Scan for the cell matching the given text and deliver its (X, Y) coordinate at center. 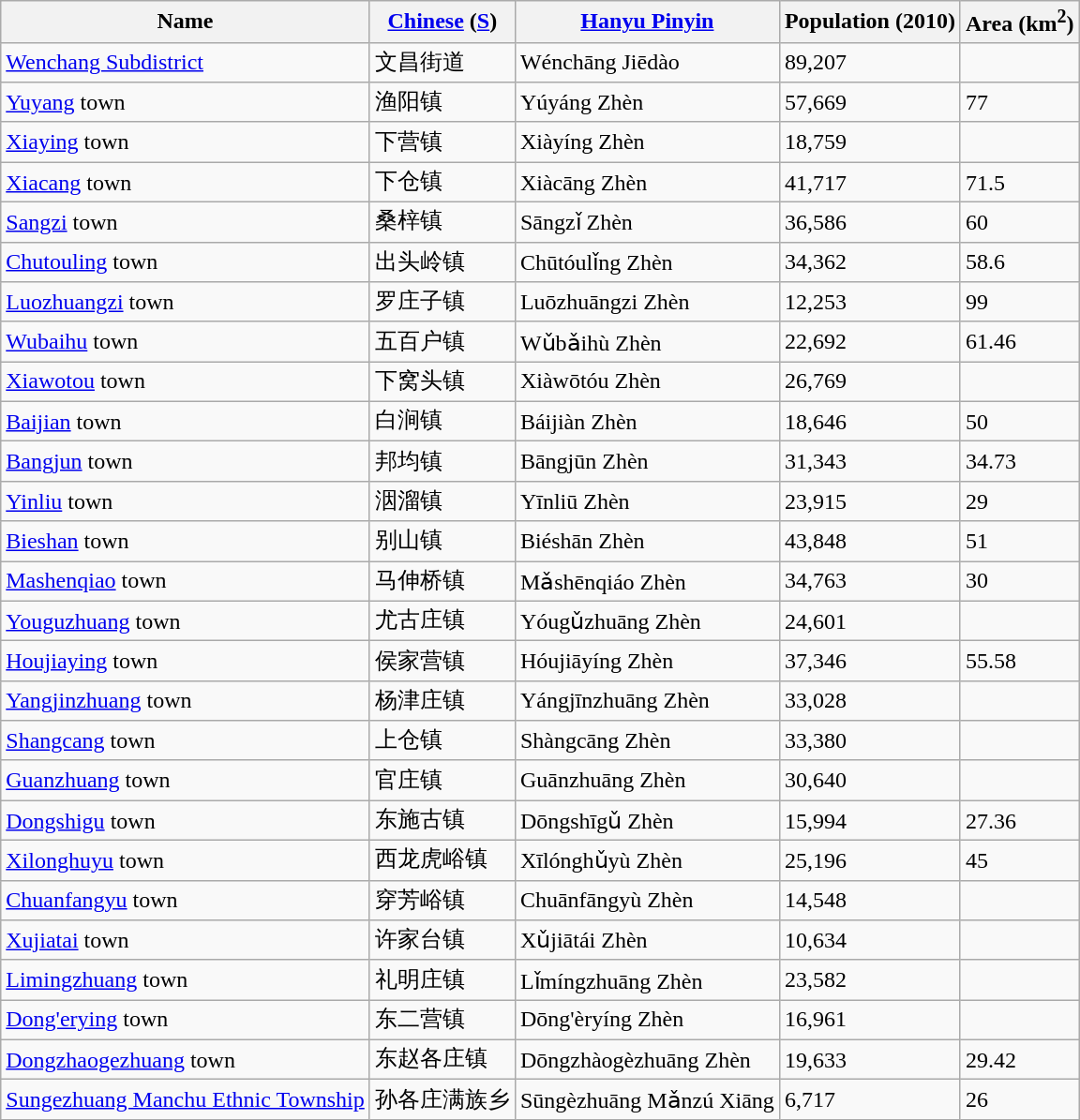
26 (1020, 1100)
Bieshan town (186, 542)
45 (1020, 860)
Mashenqiao town (186, 581)
29.42 (1020, 1059)
Luōzhuāngzi Zhèn (647, 302)
邦均镇 (442, 461)
16,961 (870, 1020)
Hóujiāyíng Zhèn (647, 662)
官庄镇 (442, 780)
Guanzhuang town (186, 780)
58.6 (1020, 262)
Yīnliū Zhèn (647, 500)
尤古庄镇 (442, 620)
Dongshigu town (186, 821)
Xiacang town (186, 182)
Xujiatai town (186, 941)
桑梓镇 (442, 223)
37,346 (870, 662)
Dōng'èryíng Zhèn (647, 1020)
文昌街道 (442, 62)
18,646 (870, 422)
孙各庄满族乡 (442, 1100)
Bangjun town (186, 461)
Wǔbǎihù Zhèn (647, 341)
五百户镇 (442, 341)
Baijian town (186, 422)
Mǎshēnqiáo Zhèn (647, 581)
Wénchāng Jiēdào (647, 62)
下窝头镇 (442, 382)
Dōngshīgǔ Zhèn (647, 821)
东赵各庄镇 (442, 1059)
61.46 (1020, 341)
Xīlónghǔyù Zhèn (647, 860)
白涧镇 (442, 422)
许家台镇 (442, 941)
Xǔjiātái Zhèn (647, 941)
礼明庄镇 (442, 980)
Biéshān Zhèn (647, 542)
Lǐmíngzhuāng Zhèn (647, 980)
Wubaihu town (186, 341)
上仓镇 (442, 740)
Xiàcāng Zhèn (647, 182)
12,253 (870, 302)
34,362 (870, 262)
71.5 (1020, 182)
Dongzhaogezhuang town (186, 1059)
34,763 (870, 581)
Youguzhuang town (186, 620)
30 (1020, 581)
Sūngèzhuāng Mǎnzú Xiāng (647, 1100)
Dong'erying town (186, 1020)
33,028 (870, 701)
10,634 (870, 941)
出头岭镇 (442, 262)
29 (1020, 500)
Chūtóulǐng Zhèn (647, 262)
Sungezhuang Manchu Ethnic Township (186, 1100)
Sangzi town (186, 223)
14,548 (870, 900)
Shangcang town (186, 740)
杨津庄镇 (442, 701)
Luozhuangzi town (186, 302)
Chuanfangyu town (186, 900)
50 (1020, 422)
西龙虎峪镇 (442, 860)
24,601 (870, 620)
Xiawotou town (186, 382)
Báijiàn Zhèn (647, 422)
侯家营镇 (442, 662)
43,848 (870, 542)
23,915 (870, 500)
36,586 (870, 223)
Population (2010) (870, 22)
Yuyang town (186, 103)
Guānzhuāng Zhèn (647, 780)
51 (1020, 542)
Hanyu Pinyin (647, 22)
Xiaying town (186, 142)
Yangjinzhuang town (186, 701)
Xilonghuyu town (186, 860)
34.73 (1020, 461)
57,669 (870, 103)
55.58 (1020, 662)
罗庄子镇 (442, 302)
15,994 (870, 821)
77 (1020, 103)
穿芳峪镇 (442, 900)
89,207 (870, 62)
Yinliu town (186, 500)
Chutouling town (186, 262)
22,692 (870, 341)
Xiàwōtóu Zhèn (647, 382)
Yóugǔzhuāng Zhèn (647, 620)
99 (1020, 302)
41,717 (870, 182)
Chuānfāngyù Zhèn (647, 900)
东施古镇 (442, 821)
33,380 (870, 740)
下仓镇 (442, 182)
Wenchang Subdistrict (186, 62)
渔阳镇 (442, 103)
60 (1020, 223)
30,640 (870, 780)
Area (km2) (1020, 22)
18,759 (870, 142)
Yángjīnzhuāng Zhèn (647, 701)
洇溜镇 (442, 500)
Chinese (S) (442, 22)
19,633 (870, 1059)
别山镇 (442, 542)
东二营镇 (442, 1020)
Bāngjūn Zhèn (647, 461)
26,769 (870, 382)
Name (186, 22)
Shàngcāng Zhèn (647, 740)
23,582 (870, 980)
Houjiaying town (186, 662)
25,196 (870, 860)
下营镇 (442, 142)
6,717 (870, 1100)
马伸桥镇 (442, 581)
Dōngzhàogèzhuāng Zhèn (647, 1059)
Yúyáng Zhèn (647, 103)
31,343 (870, 461)
Xiàyíng Zhèn (647, 142)
27.36 (1020, 821)
Limingzhuang town (186, 980)
Sāngzǐ Zhèn (647, 223)
